Provide the [x, y] coordinate of the cell's center where the given text is located.  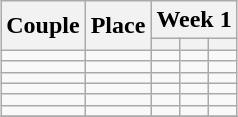
Couple [43, 26]
Place [118, 26]
Week 1 [194, 20]
